Scan for the cell matching the given text and deliver its [X, Y] coordinate at center. 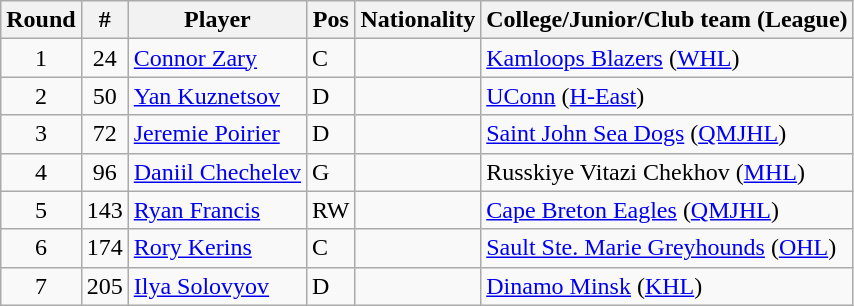
1 [41, 58]
Connor Zary [217, 58]
RW [331, 210]
96 [104, 172]
Nationality [418, 20]
Russkiye Vitazi Chekhov (MHL) [667, 172]
50 [104, 96]
Rory Kerins [217, 248]
Round [41, 20]
Player [217, 20]
College/Junior/Club team (League) [667, 20]
5 [41, 210]
2 [41, 96]
174 [104, 248]
Jeremie Poirier [217, 134]
143 [104, 210]
Saint John Sea Dogs (QMJHL) [667, 134]
Ilya Solovyov [217, 286]
Daniil Chechelev [217, 172]
Pos [331, 20]
6 [41, 248]
Yan Kuznetsov [217, 96]
G [331, 172]
24 [104, 58]
4 [41, 172]
Sault Ste. Marie Greyhounds (OHL) [667, 248]
Ryan Francis [217, 210]
72 [104, 134]
# [104, 20]
Dinamo Minsk (KHL) [667, 286]
Cape Breton Eagles (QMJHL) [667, 210]
Kamloops Blazers (WHL) [667, 58]
3 [41, 134]
UConn (H-East) [667, 96]
7 [41, 286]
205 [104, 286]
